From the cell containing the given text, extract its center point as [x, y] coordinate. 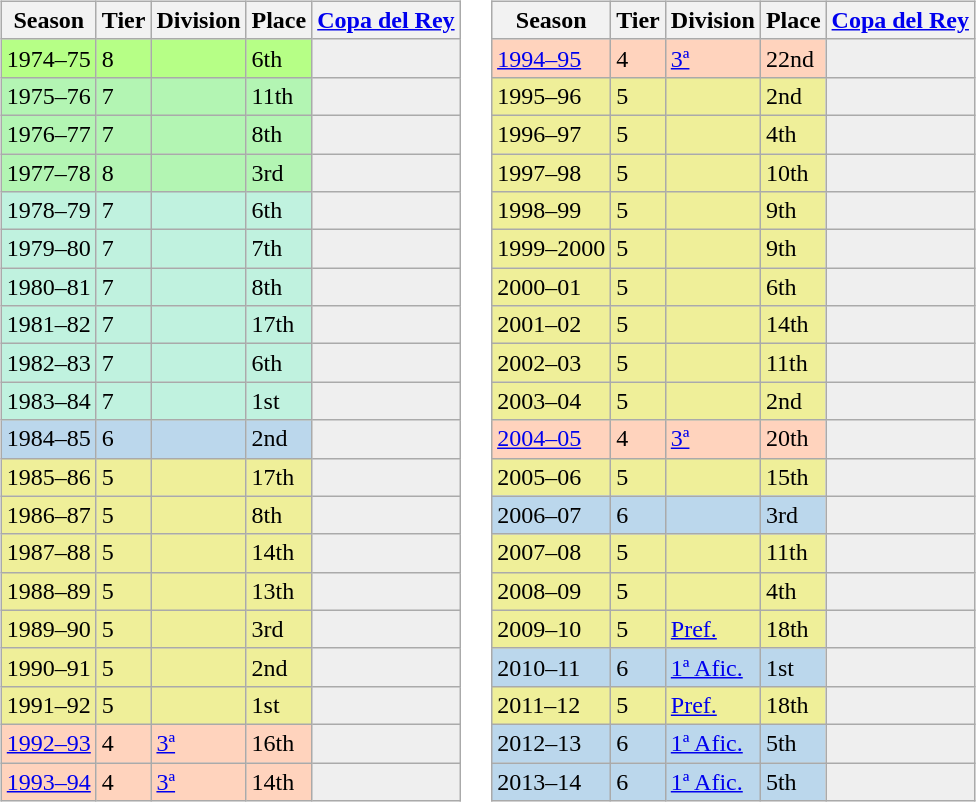
2010–11 [552, 667]
1986–87 [48, 515]
2005–06 [552, 477]
1976–77 [48, 134]
1983–84 [48, 401]
2007–08 [552, 553]
1995–96 [552, 96]
1992–93 [48, 743]
1979–80 [48, 249]
15th [793, 477]
13th [279, 591]
22nd [793, 58]
16th [279, 743]
1998–99 [552, 211]
2004–05 [552, 439]
1989–90 [48, 629]
2008–09 [552, 591]
1974–75 [48, 58]
1996–97 [552, 134]
2011–12 [552, 705]
2012–13 [552, 743]
1981–82 [48, 325]
2006–07 [552, 515]
20th [793, 439]
2013–14 [552, 781]
10th [793, 173]
2003–04 [552, 401]
2002–03 [552, 363]
1977–78 [48, 173]
7th [279, 249]
1980–81 [48, 287]
1982–83 [48, 363]
1993–94 [48, 781]
2001–02 [552, 325]
1984–85 [48, 439]
1997–98 [552, 173]
1985–86 [48, 477]
1978–79 [48, 211]
1994–95 [552, 58]
1975–76 [48, 96]
1991–92 [48, 705]
1988–89 [48, 591]
2000–01 [552, 287]
1990–91 [48, 667]
1999–2000 [552, 249]
1987–88 [48, 553]
2009–10 [552, 629]
